Detect which cell encompasses the target text, then output its [x, y] center coordinate. 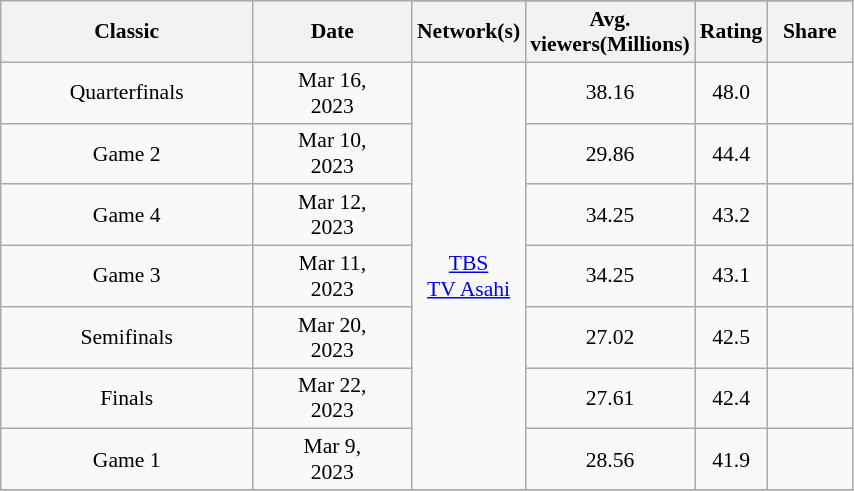
43.2 [731, 216]
Mar 12, 2023 [332, 216]
Mar 16, 2023 [332, 92]
Game 3 [127, 276]
43.1 [731, 276]
Mar 9, 2023 [332, 460]
Mar 22, 2023 [332, 398]
TBSTV Asahi [468, 276]
Mar 11, 2023 [332, 276]
Date [332, 32]
Semifinals [127, 338]
38.16 [610, 92]
Classic [127, 32]
29.86 [610, 154]
41.9 [731, 460]
27.02 [610, 338]
27.61 [610, 398]
44.4 [731, 154]
42.5 [731, 338]
Rating [731, 32]
42.4 [731, 398]
Network(s) [468, 32]
48.0 [731, 92]
Mar 10, 2023 [332, 154]
Game 2 [127, 154]
Avg. viewers(Millions) [610, 32]
Game 4 [127, 216]
Share [810, 32]
Quarterfinals [127, 92]
Game 1 [127, 460]
Mar 20, 2023 [332, 338]
Finals [127, 398]
28.56 [610, 460]
